Identify which cell holds the provided text, then report its (X, Y) central coordinate. 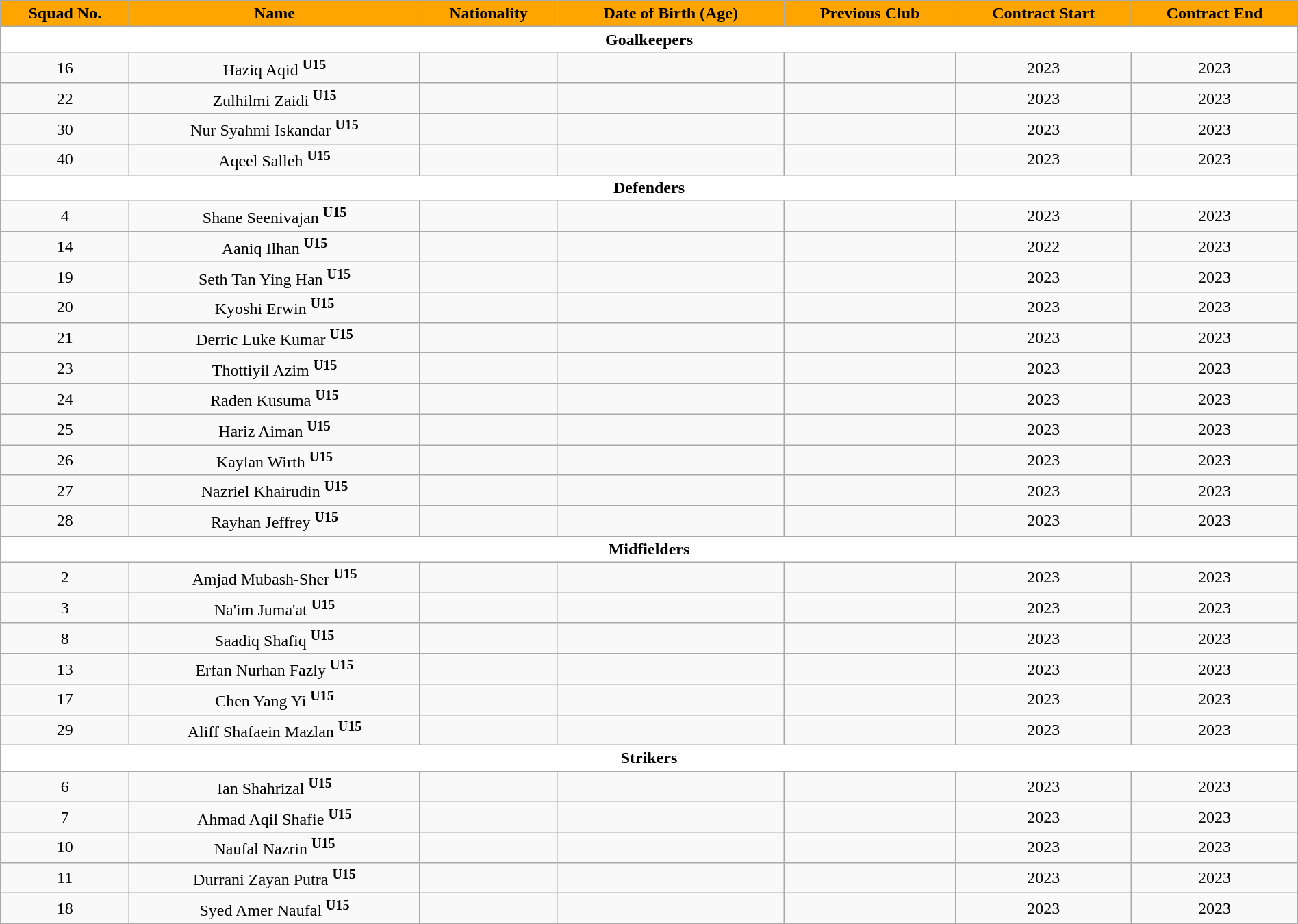
18 (65, 909)
17 (65, 700)
11 (65, 877)
Ahmad Aqil Shafie U15 (275, 817)
Syed Amer Naufal U15 (275, 909)
Aliff Shafaein Mazlan U15 (275, 730)
Contract End (1214, 14)
Thottiyil Azim U15 (275, 368)
25 (65, 430)
7 (65, 817)
40 (65, 160)
Name (275, 14)
Rayhan Jeffrey U15 (275, 522)
Amjad Mubash-Sher U15 (275, 578)
Contract Start (1043, 14)
Derric Luke Kumar U15 (275, 338)
Zulhilmi Zaidi U15 (275, 99)
Saadiq Shafiq U15 (275, 638)
10 (65, 847)
Strikers (649, 758)
Aqeel Salleh U15 (275, 160)
Previous Club (870, 14)
27 (65, 490)
14 (65, 246)
Midfielders (649, 549)
Ian Shahrizal U15 (275, 787)
2 (65, 578)
Goalkeepers (649, 40)
Erfan Nurhan Fazly U15 (275, 669)
23 (65, 368)
Na'im Juma'at U15 (275, 608)
20 (65, 308)
4 (65, 216)
24 (65, 398)
Nationality (489, 14)
3 (65, 608)
Nazriel Khairudin U15 (275, 490)
Hariz Aiman U15 (275, 430)
Aaniq Ilhan U15 (275, 246)
30 (65, 129)
26 (65, 460)
Kyoshi Erwin U15 (275, 308)
6 (65, 787)
Naufal Nazrin U15 (275, 847)
Defenders (649, 188)
16 (65, 68)
Date of Birth (Age) (671, 14)
Nur Syahmi Iskandar U15 (275, 129)
Durrani Zayan Putra U15 (275, 877)
21 (65, 338)
Chen Yang Yi U15 (275, 700)
Raden Kusuma U15 (275, 398)
8 (65, 638)
13 (65, 669)
Squad No. (65, 14)
Kaylan Wirth U15 (275, 460)
Seth Tan Ying Han U15 (275, 277)
Shane Seenivajan U15 (275, 216)
19 (65, 277)
28 (65, 522)
2022 (1043, 246)
Haziq Aqid U15 (275, 68)
29 (65, 730)
22 (65, 99)
